Return (x, y) of the center of cell containing provided text 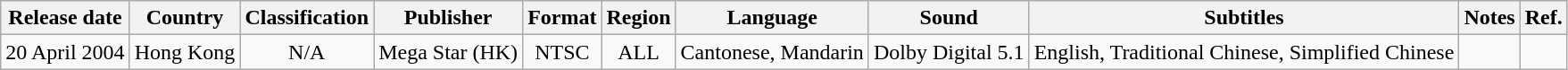
Region (639, 18)
Mega Star (HK) (448, 52)
Sound (949, 18)
Ref. (1544, 18)
English, Traditional Chinese, Simplified Chinese (1244, 52)
Country (185, 18)
Subtitles (1244, 18)
Hong Kong (185, 52)
20 April 2004 (65, 52)
NTSC (562, 52)
Cantonese, Mandarin (772, 52)
Publisher (448, 18)
Language (772, 18)
Classification (307, 18)
N/A (307, 52)
Format (562, 18)
ALL (639, 52)
Release date (65, 18)
Dolby Digital 5.1 (949, 52)
Notes (1489, 18)
